Scan for the cell matching the given text and deliver its (x, y) coordinate at center. 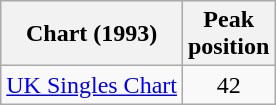
42 (228, 85)
Peakposition (228, 34)
UK Singles Chart (92, 85)
Chart (1993) (92, 34)
